Search for the cell housing the specified text and yield its [X, Y] center coordinate. 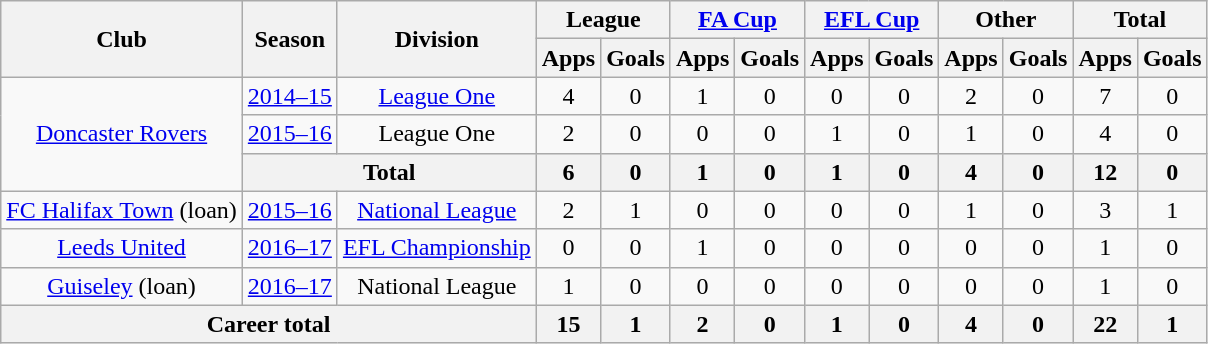
Career total [268, 324]
EFL Cup [872, 20]
Season [290, 39]
6 [568, 172]
Leeds United [122, 248]
FA Cup [737, 20]
Other [1006, 20]
Guiseley (loan) [122, 286]
League [603, 20]
Doncaster Rovers [122, 134]
12 [1105, 172]
Club [122, 39]
22 [1105, 324]
FC Halifax Town (loan) [122, 210]
EFL Championship [436, 248]
7 [1105, 96]
3 [1105, 210]
15 [568, 324]
2014–15 [290, 96]
Division [436, 39]
